Identify which cell holds the provided text, then report its (x, y) central coordinate. 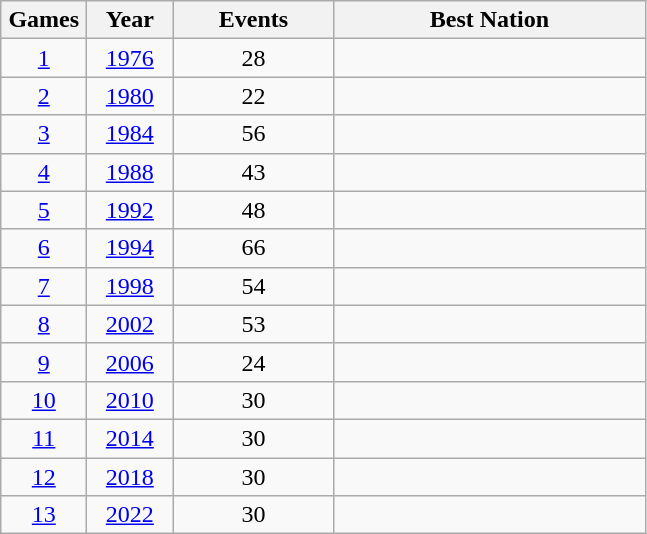
2018 (130, 477)
66 (254, 248)
56 (254, 134)
11 (44, 438)
2 (44, 96)
13 (44, 515)
53 (254, 324)
2014 (130, 438)
9 (44, 362)
5 (44, 210)
1984 (130, 134)
Year (130, 20)
1994 (130, 248)
1 (44, 58)
28 (254, 58)
2006 (130, 362)
2010 (130, 400)
Events (254, 20)
24 (254, 362)
4 (44, 172)
12 (44, 477)
48 (254, 210)
2002 (130, 324)
1988 (130, 172)
2022 (130, 515)
7 (44, 286)
1980 (130, 96)
8 (44, 324)
22 (254, 96)
54 (254, 286)
Games (44, 20)
43 (254, 172)
10 (44, 400)
Best Nation (490, 20)
1992 (130, 210)
1976 (130, 58)
1998 (130, 286)
6 (44, 248)
3 (44, 134)
